Find where the given text appears and provide that cell's center as (X, Y) coordinate. 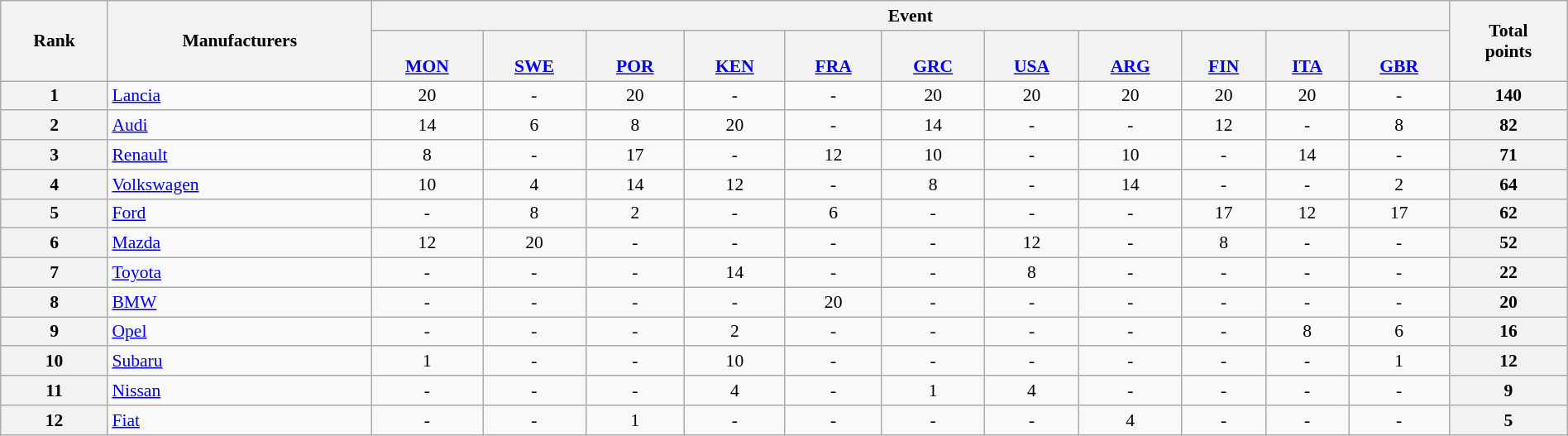
MON (427, 56)
GRC (933, 56)
Volkswagen (240, 184)
16 (1508, 332)
140 (1508, 96)
Renault (240, 155)
Rank (55, 41)
64 (1508, 184)
POR (635, 56)
KEN (734, 56)
GBR (1399, 56)
Toyota (240, 273)
Audi (240, 126)
Opel (240, 332)
Subaru (240, 362)
ITA (1307, 56)
Mazda (240, 243)
22 (1508, 273)
ARG (1131, 56)
Ford (240, 213)
Event (911, 16)
3 (55, 155)
Nissan (240, 390)
11 (55, 390)
BMW (240, 302)
USA (1031, 56)
SWE (534, 56)
Totalpoints (1508, 41)
62 (1508, 213)
71 (1508, 155)
82 (1508, 126)
FRA (834, 56)
FIN (1224, 56)
Fiat (240, 420)
7 (55, 273)
52 (1508, 243)
Lancia (240, 96)
Manufacturers (240, 41)
